Scan for the cell matching the given text and deliver its (x, y) coordinate at center. 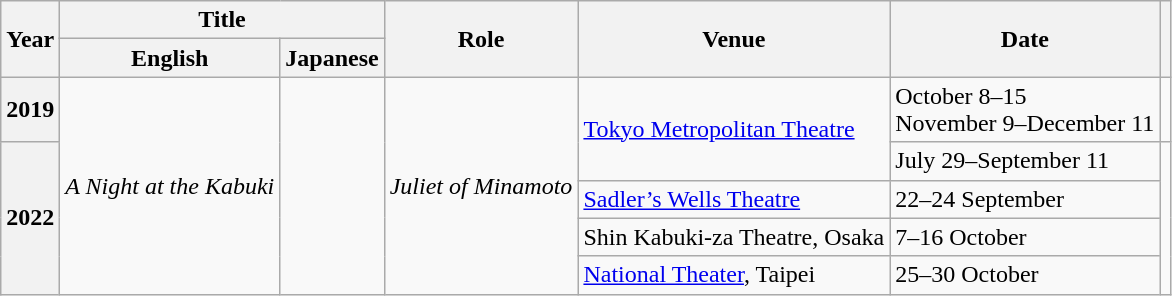
English (170, 58)
2022 (30, 218)
A Night at the Kabuki (170, 186)
Japanese (332, 58)
Juliet of Minamoto (481, 186)
2019 (30, 110)
Year (30, 39)
Shin Kabuki-za Theatre, Osaka (734, 237)
25–30 October (1025, 275)
National Theater, Taipei (734, 275)
Tokyo Metropolitan Theatre (734, 128)
22–24 September (1025, 199)
Role (481, 39)
Sadler’s Wells Theatre (734, 199)
Venue (734, 39)
July 29–September 11 (1025, 161)
October 8–15November 9–December 11 (1025, 110)
Date (1025, 39)
7–16 October (1025, 237)
Title (222, 20)
